Extract the (X, Y) coordinate from the center of the cell holding the provided text.  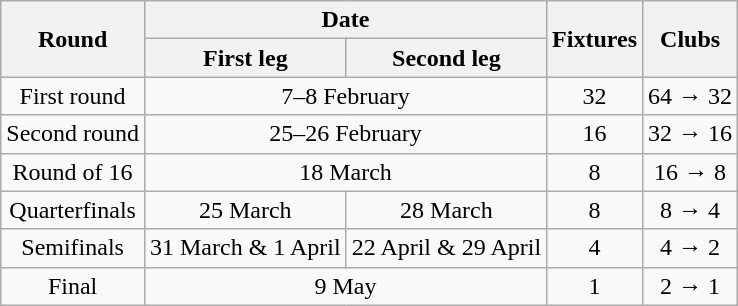
Round of 16 (73, 172)
25–26 February (345, 134)
18 March (345, 172)
1 (595, 286)
31 March & 1 April (245, 248)
16 (595, 134)
Date (345, 20)
22 April & 29 April (446, 248)
Second leg (446, 58)
7–8 February (345, 96)
2 → 1 (690, 286)
16 → 8 (690, 172)
8 → 4 (690, 210)
32 (595, 96)
28 March (446, 210)
First round (73, 96)
Second round (73, 134)
Semifinals (73, 248)
Quarterfinals (73, 210)
Final (73, 286)
Fixtures (595, 39)
Round (73, 39)
25 March (245, 210)
64 → 32 (690, 96)
First leg (245, 58)
4 (595, 248)
32 → 16 (690, 134)
4 → 2 (690, 248)
9 May (345, 286)
Clubs (690, 39)
